Scan for the cell matching the given text and deliver its [x, y] coordinate at center. 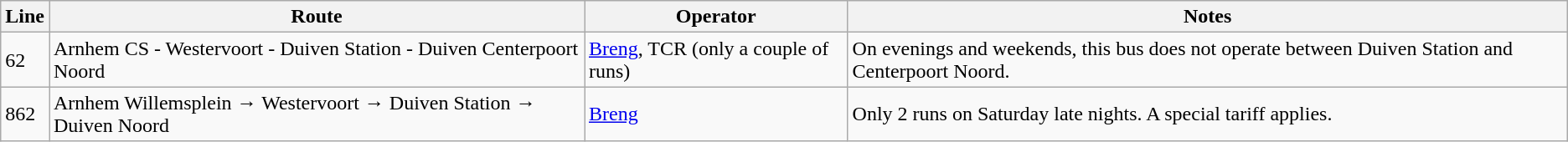
Notes [1208, 17]
Only 2 runs on Saturday late nights. A special tariff applies. [1208, 114]
Breng [717, 114]
Arnhem Willemsplein → Westervoort → Duiven Station → Duiven Noord [317, 114]
Breng, TCR (only a couple of runs) [717, 60]
862 [25, 114]
On evenings and weekends, this bus does not operate between Duiven Station and Centerpoort Noord. [1208, 60]
Operator [717, 17]
Route [317, 17]
Line [25, 17]
Arnhem CS - Westervoort - Duiven Station - Duiven Centerpoort Noord [317, 60]
62 [25, 60]
